Locate the cell with the specified text and output its [x, y] center coordinate. 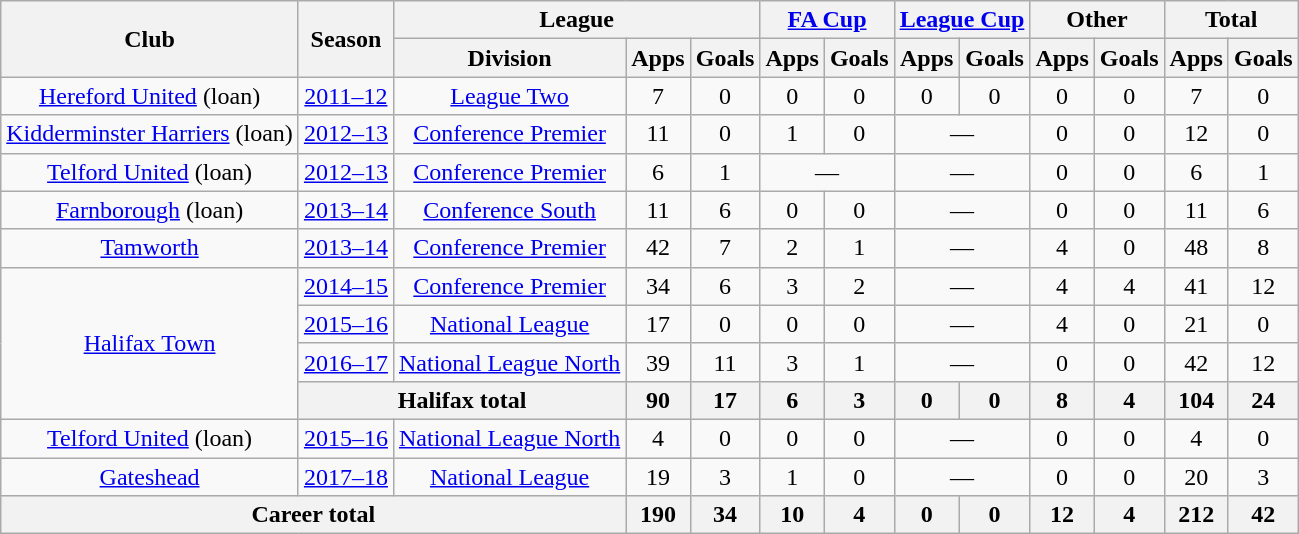
League Cup [962, 20]
Tamworth [150, 248]
190 [658, 515]
Gateshead [150, 477]
League Two [509, 96]
League [576, 20]
Other [1097, 20]
104 [1196, 400]
48 [1196, 248]
39 [658, 362]
Halifax total [462, 400]
Total [1231, 20]
Halifax Town [150, 343]
19 [658, 477]
21 [1196, 324]
90 [658, 400]
2014–15 [346, 286]
2017–18 [346, 477]
24 [1263, 400]
FA Cup [827, 20]
Hereford United (loan) [150, 96]
Farnborough (loan) [150, 210]
2011–12 [346, 96]
41 [1196, 286]
20 [1196, 477]
Division [509, 58]
Club [150, 39]
Conference South [509, 210]
10 [792, 515]
Season [346, 39]
2016–17 [346, 362]
Kidderminster Harriers (loan) [150, 134]
212 [1196, 515]
Career total [314, 515]
